Scan for the cell matching the given text and deliver its [x, y] coordinate at center. 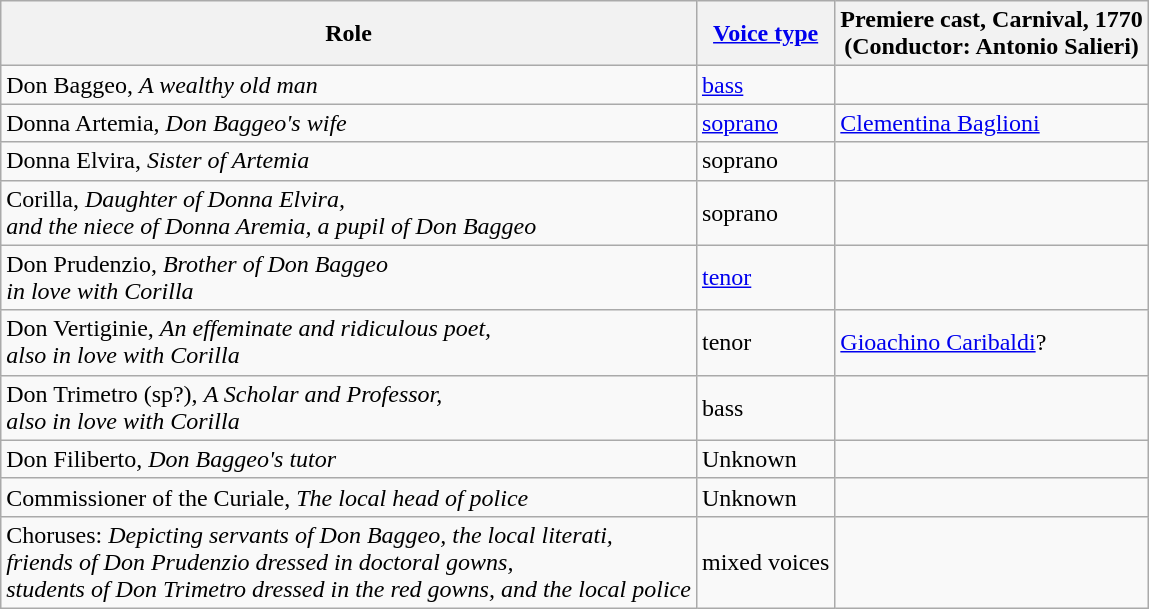
mixed voices [765, 562]
Don Baggeo, A wealthy old man [349, 85]
Clementina Baglioni [992, 123]
Donna Artemia, Don Baggeo's wife [349, 123]
Corilla, Daughter of Donna Elvira,and the niece of Donna Aremia, a pupil of Don Baggeo [349, 212]
Donna Elvira, Sister of Artemia [349, 161]
Commissioner of the Curiale, The local head of police [349, 497]
Don Vertiginie, An effeminate and ridiculous poet,also in love with Corilla [349, 342]
Premiere cast, Carnival, 1770(Conductor: Antonio Salieri) [992, 34]
Voice type [765, 34]
Role [349, 34]
Don Filiberto, Don Baggeo's tutor [349, 459]
Don Prudenzio, Brother of Don Baggeoin love with Corilla [349, 278]
Don Trimetro (sp?), A Scholar and Professor,also in love with Corilla [349, 408]
Gioachino Caribaldi? [992, 342]
